Return the (x, y) coordinate for the center point of the cell that contains the specified text.  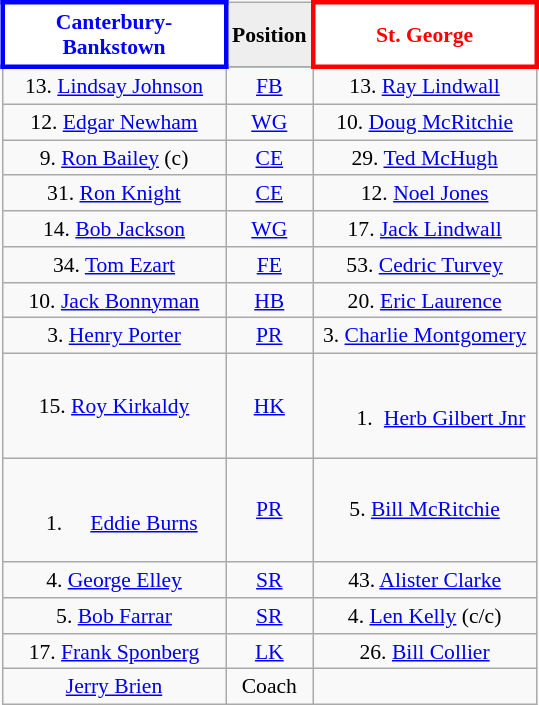
29. Ted McHugh (424, 158)
HK (270, 405)
Jerry Brien (114, 687)
Eddie Burns (114, 510)
HB (270, 300)
31. Ron Knight (114, 193)
12. Noel Jones (424, 193)
4. George Elley (114, 580)
20. Eric Laurence (424, 300)
3. Charlie Montgomery (424, 336)
43. Alister Clarke (424, 580)
LK (270, 651)
5. Bill McRitchie (424, 510)
14. Bob Jackson (114, 229)
Herb Gilbert Jnr (424, 405)
13. Ray Lindwall (424, 86)
4. Len Kelly (c/c) (424, 616)
Position (270, 35)
9. Ron Bailey (c) (114, 158)
5. Bob Farrar (114, 616)
Coach (270, 687)
12. Edgar Newham (114, 122)
34. Tom Ezart (114, 265)
10. Doug McRitchie (424, 122)
15. Roy Kirkaldy (114, 405)
53. Cedric Turvey (424, 265)
17. Jack Lindwall (424, 229)
13. Lindsay Johnson (114, 86)
17. Frank Sponberg (114, 651)
FE (270, 265)
FB (270, 86)
26. Bill Collier (424, 651)
Canterbury-Bankstown (114, 35)
3. Henry Porter (114, 336)
10. Jack Bonnyman (114, 300)
St. George (424, 35)
